Detect which cell encompasses the target text, then output its (x, y) center coordinate. 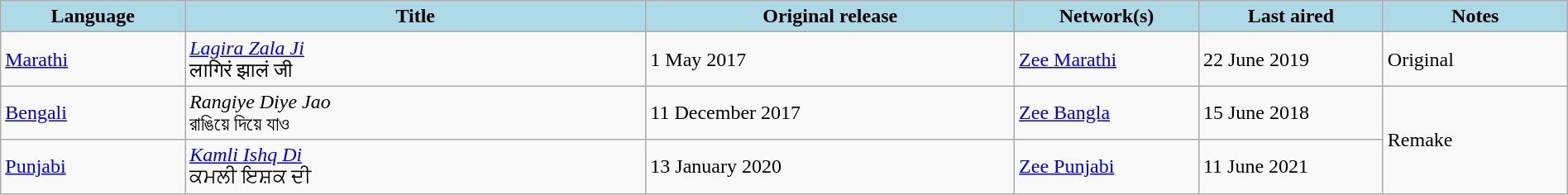
Punjabi (93, 167)
11 December 2017 (830, 112)
Rangiye Diye Jao রাঙিয়ে দিয়ে যাও (415, 112)
22 June 2019 (1290, 59)
Last aired (1290, 17)
11 June 2021 (1290, 167)
13 January 2020 (830, 167)
Notes (1475, 17)
1 May 2017 (830, 59)
Bengali (93, 112)
Kamli Ishq Di ਕਮਲੀ ਇਸ਼ਕ ਦੀ (415, 167)
Remake (1475, 140)
Lagira Zala Ji लागिरं झालं जी (415, 59)
Zee Marathi (1107, 59)
Zee Bangla (1107, 112)
Zee Punjabi (1107, 167)
Title (415, 17)
Marathi (93, 59)
Original release (830, 17)
Original (1475, 59)
Language (93, 17)
Network(s) (1107, 17)
15 June 2018 (1290, 112)
